Search for the cell housing the specified text and yield its [x, y] center coordinate. 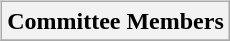
Committee Members [116, 21]
